From the cell containing the given text, extract its center point as (x, y) coordinate. 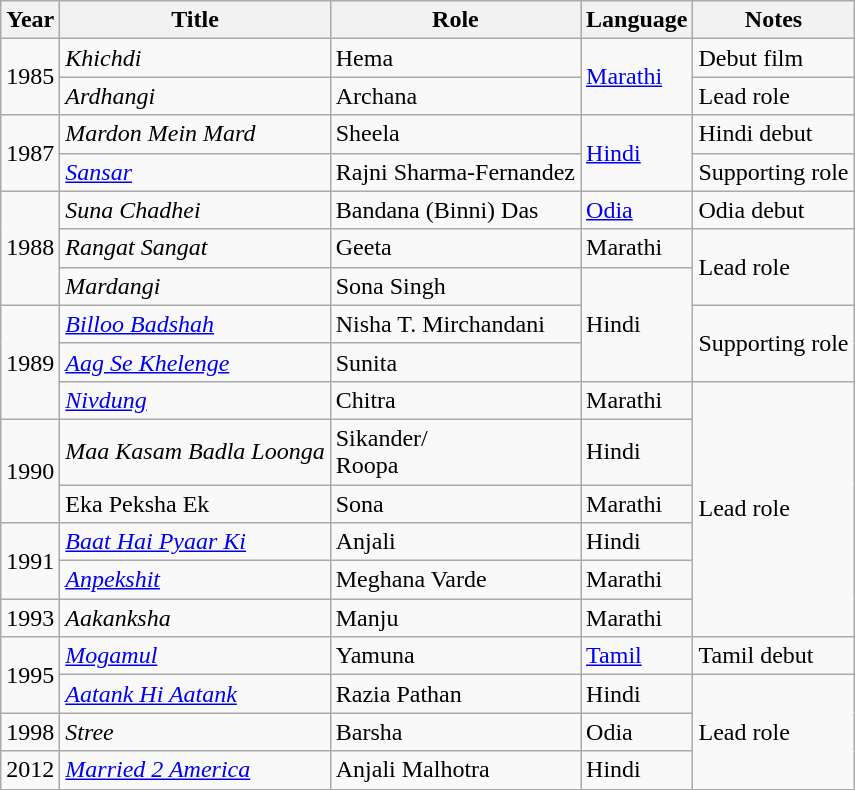
Mogamul (195, 656)
1998 (30, 732)
Aag Se Khelenge (195, 362)
Sikander/Roopa (455, 452)
Aakanksha (195, 618)
1989 (30, 362)
Married 2 America (195, 770)
Rajni Sharma-Fernandez (455, 172)
1990 (30, 470)
2012 (30, 770)
Geeta (455, 248)
Title (195, 20)
Tamil debut (774, 656)
Yamuna (455, 656)
Khichdi (195, 58)
Bandana (Binni) Das (455, 210)
Language (637, 20)
1988 (30, 248)
Odia debut (774, 210)
Ardhangi (195, 96)
Billoo Badshah (195, 324)
Anjali Malhotra (455, 770)
Nivdung (195, 400)
Debut film (774, 58)
Mardon Mein Mard (195, 134)
Sunita (455, 362)
Meghana Varde (455, 580)
Notes (774, 20)
Hindi debut (774, 134)
Razia Pathan (455, 694)
Stree (195, 732)
Mardangi (195, 286)
Aatank Hi Aatank (195, 694)
Sheela (455, 134)
Nisha T. Mirchandani (455, 324)
Rangat Sangat (195, 248)
1985 (30, 77)
Suna Chadhei (195, 210)
1995 (30, 675)
Archana (455, 96)
Sona (455, 503)
Sansar (195, 172)
Chitra (455, 400)
1991 (30, 561)
Baat Hai Pyaar Ki (195, 542)
1993 (30, 618)
Eka Peksha Ek (195, 503)
1987 (30, 153)
Manju (455, 618)
Year (30, 20)
Barsha (455, 732)
Anjali (455, 542)
Hema (455, 58)
Maa Kasam Badla Loonga (195, 452)
Anpekshit (195, 580)
Tamil (637, 656)
Sona Singh (455, 286)
Role (455, 20)
